Capture the cell that displays the provided text and extract its (x, y) central coordinate. 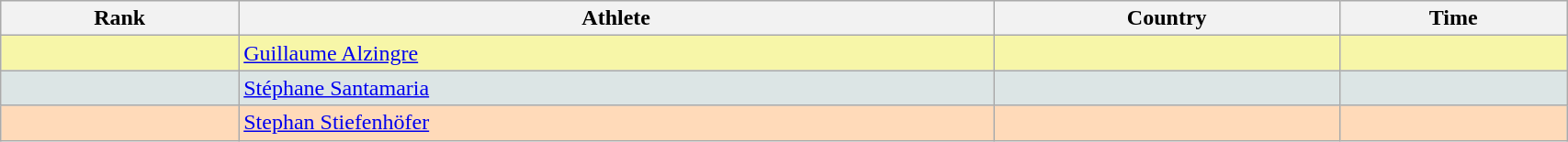
Country (1167, 18)
Rank (119, 18)
Guillaume Alzingre (616, 53)
Stephan Stiefenhöfer (616, 123)
Stéphane Santamaria (616, 88)
Time (1453, 18)
Athlete (616, 18)
